Pinpoint the cell where the given text exists, returning its [X, Y] midpoint coordinate. 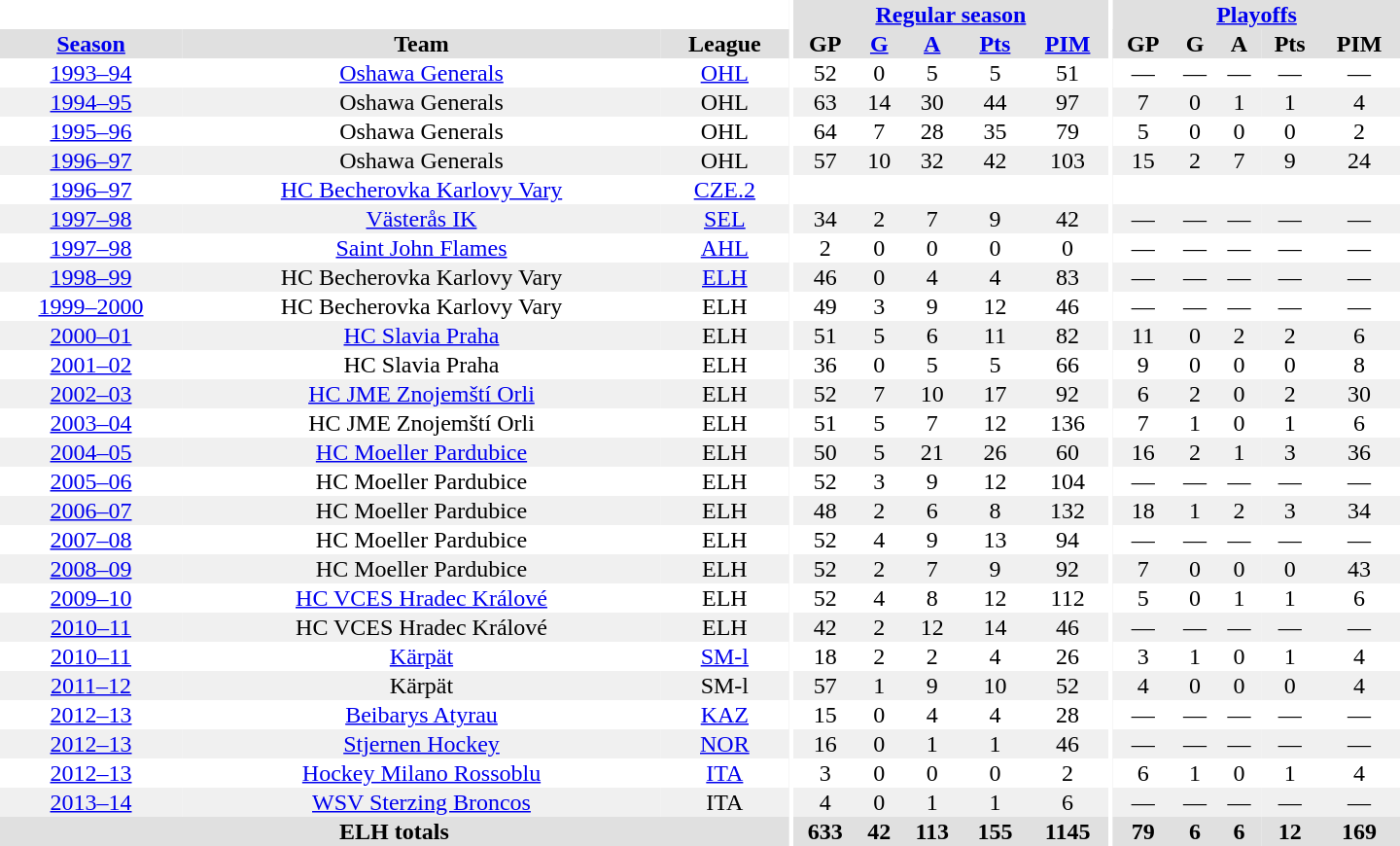
104 [1067, 481]
NOR [725, 744]
2013–14 [91, 802]
Saint John Flames [422, 248]
112 [1067, 598]
ELH totals [395, 831]
50 [825, 452]
2000–01 [91, 335]
2007–08 [91, 540]
1993–94 [91, 73]
Västerås IK [422, 219]
1999–2000 [91, 306]
60 [1067, 452]
64 [825, 131]
Hockey Milano Rossoblu [422, 773]
24 [1359, 160]
Season [91, 44]
32 [931, 160]
2002–03 [91, 394]
169 [1359, 831]
83 [1067, 277]
113 [931, 831]
2004–05 [91, 452]
2001–02 [91, 365]
WSV Sterzing Broncos [422, 802]
82 [1067, 335]
1998–99 [91, 277]
2005–06 [91, 481]
Stjernen Hockey [422, 744]
2003–04 [91, 423]
2011–12 [91, 686]
633 [825, 831]
Beibarys Atyrau [422, 715]
48 [825, 511]
1995–96 [91, 131]
Team [422, 44]
63 [825, 102]
1994–95 [91, 102]
League [725, 44]
CZE.2 [725, 190]
136 [1067, 423]
66 [1067, 365]
Playoffs [1256, 15]
13 [996, 540]
35 [996, 131]
43 [1359, 569]
1145 [1067, 831]
94 [1067, 540]
AHL [725, 248]
17 [996, 394]
49 [825, 306]
Regular season [951, 15]
KAZ [725, 715]
2009–10 [91, 598]
2008–09 [91, 569]
103 [1067, 160]
132 [1067, 511]
155 [996, 831]
44 [996, 102]
21 [931, 452]
2006–07 [91, 511]
SEL [725, 219]
97 [1067, 102]
